Return [x, y] of the center of cell containing provided text 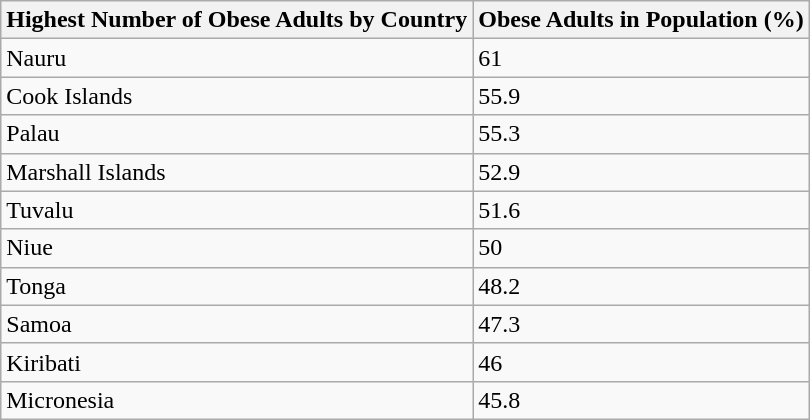
Obese Adults in Population (%) [641, 20]
61 [641, 58]
48.2 [641, 286]
50 [641, 248]
Tuvalu [237, 210]
Cook Islands [237, 96]
Highest Number of Obese Adults by Country [237, 20]
Kiribati [237, 362]
51.6 [641, 210]
45.8 [641, 400]
Marshall Islands [237, 172]
46 [641, 362]
55.9 [641, 96]
Samoa [237, 324]
Palau [237, 134]
Tonga [237, 286]
47.3 [641, 324]
52.9 [641, 172]
Niue [237, 248]
Nauru [237, 58]
55.3 [641, 134]
Micronesia [237, 400]
